Extract the (X, Y) coordinate from the center of the cell holding the provided text.  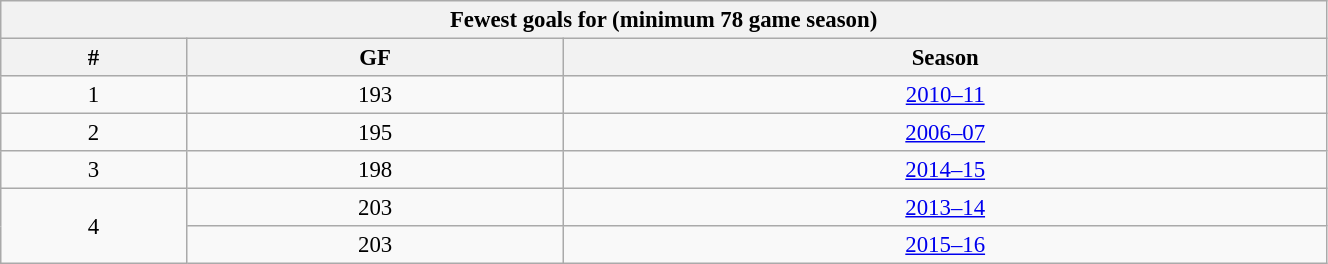
2 (94, 133)
2013–14 (945, 208)
2015–16 (945, 245)
2010–11 (945, 95)
2014–15 (945, 170)
1 (94, 95)
# (94, 58)
193 (375, 95)
2006–07 (945, 133)
4 (94, 226)
198 (375, 170)
GF (375, 58)
3 (94, 170)
Fewest goals for (minimum 78 game season) (664, 20)
195 (375, 133)
Season (945, 58)
